Identify which cell holds the provided text, then report its (x, y) central coordinate. 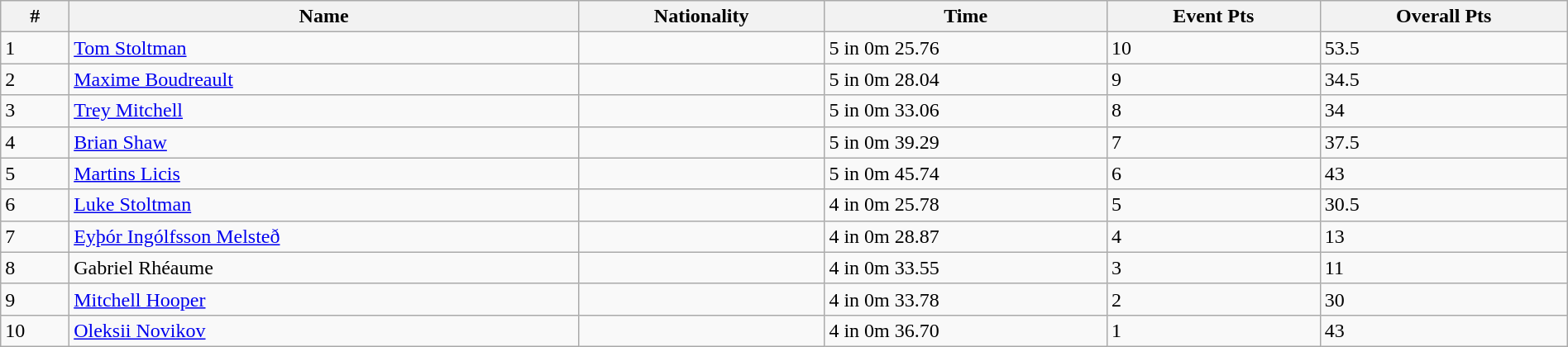
4 in 0m 36.70 (966, 330)
5 in 0m 45.74 (966, 173)
4 in 0m 25.78 (966, 205)
Gabriel Rhéaume (324, 268)
Luke Stoltman (324, 205)
5 in 0m 33.06 (966, 111)
Tom Stoltman (324, 48)
4 in 0m 28.87 (966, 236)
30.5 (1444, 205)
34 (1444, 111)
Mitchell Hooper (324, 299)
53.5 (1444, 48)
Time (966, 17)
# (35, 17)
Brian Shaw (324, 142)
Maxime Boudreault (324, 79)
5 in 0m 28.04 (966, 79)
Martins Licis (324, 173)
4 in 0m 33.78 (966, 299)
37.5 (1444, 142)
5 in 0m 39.29 (966, 142)
Oleksii Novikov (324, 330)
5 in 0m 25.76 (966, 48)
30 (1444, 299)
Name (324, 17)
Overall Pts (1444, 17)
Trey Mitchell (324, 111)
13 (1444, 236)
Eyþór Ingólfsson Melsteð (324, 236)
4 in 0m 33.55 (966, 268)
11 (1444, 268)
34.5 (1444, 79)
Event Pts (1213, 17)
Nationality (701, 17)
